Return the (X, Y) coordinate for the center point of the cell that contains the specified text.  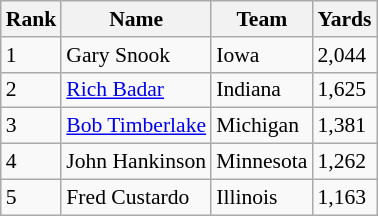
1 (32, 55)
1,262 (344, 162)
Team (262, 19)
John Hankinson (136, 162)
2 (32, 90)
5 (32, 197)
4 (32, 162)
Minnesota (262, 162)
Fred Custardo (136, 197)
Rich Badar (136, 90)
1,163 (344, 197)
Illinois (262, 197)
Yards (344, 19)
Rank (32, 19)
2,044 (344, 55)
Name (136, 19)
Bob Timberlake (136, 126)
1,381 (344, 126)
1,625 (344, 90)
Gary Snook (136, 55)
Michigan (262, 126)
3 (32, 126)
Indiana (262, 90)
Iowa (262, 55)
